Identify which cell holds the provided text, then report its (x, y) central coordinate. 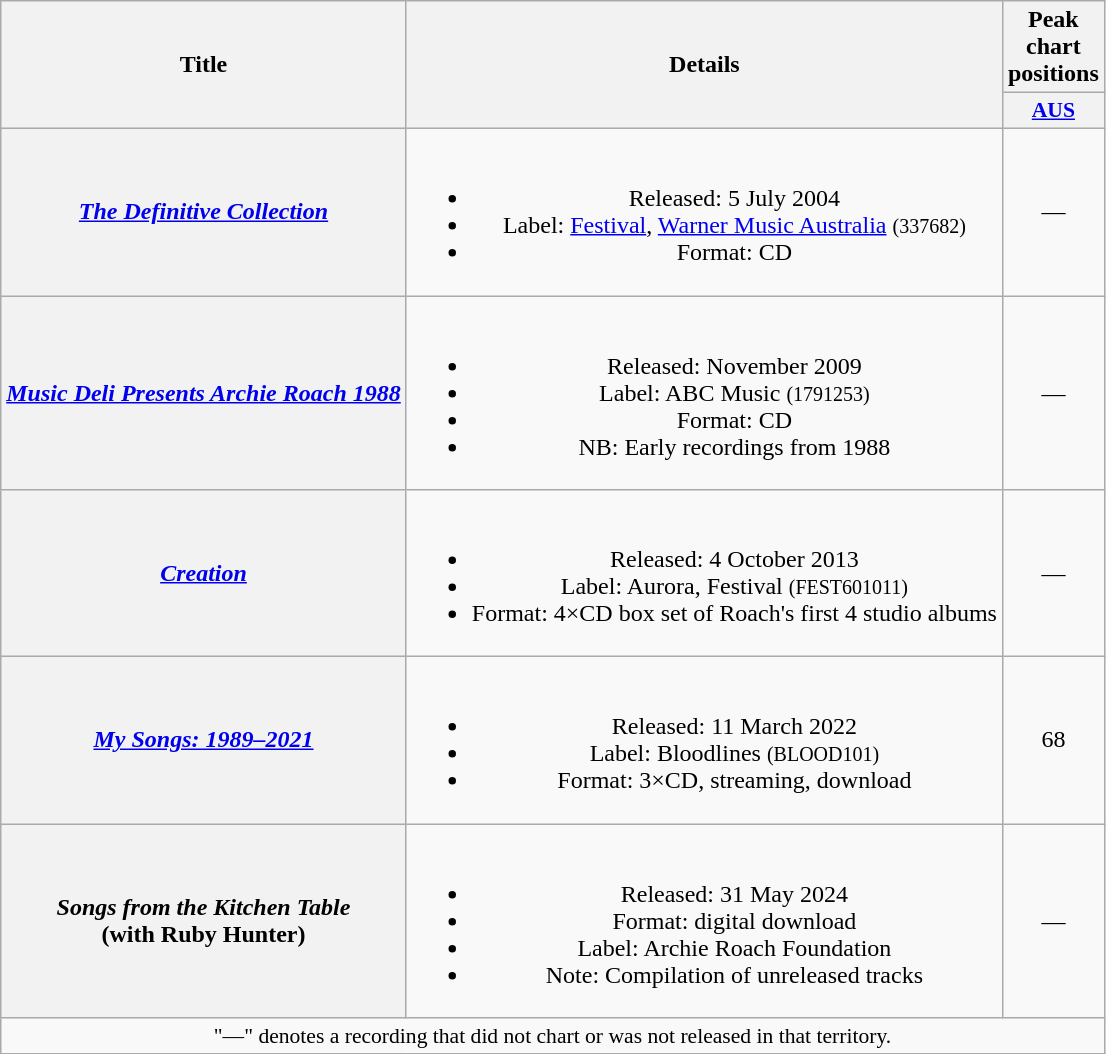
68 (1053, 740)
"—" denotes a recording that did not chart or was not released in that territory. (553, 1036)
Released: 5 July 2004Label: Festival, Warner Music Australia (337682)Format: CD (704, 212)
Creation (204, 574)
Title (204, 65)
Music Deli Presents Archie Roach 1988 (204, 393)
Peak chart positions (1053, 47)
Released: 4 October 2013Label: Aurora, Festival (FEST601011)Format: 4×CD box set of Roach's first 4 studio albums (704, 574)
My Songs: 1989–2021 (204, 740)
Released: November 2009Label: ABC Music (1791253)Format: CDNB: Early recordings from 1988 (704, 393)
Details (704, 65)
Released: 11 March 2022Label: Bloodlines (BLOOD101)Format: 3×CD, streaming, download (704, 740)
Songs from the Kitchen Table (with Ruby Hunter) (204, 921)
Released: 31 May 2024Format: digital downloadLabel: Archie Roach FoundationNote: Compilation of unreleased tracks (704, 921)
The Definitive Collection (204, 212)
AUS (1053, 111)
